Provide the (x, y) coordinate of the cell's center where the given text is located.  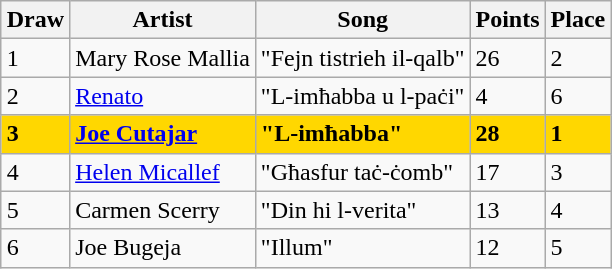
28 (508, 134)
Place (578, 20)
Mary Rose Mallia (163, 58)
Joe Cutajar (163, 134)
"L-imħabba u l-paċi" (362, 96)
Artist (163, 20)
26 (508, 58)
17 (508, 172)
13 (508, 210)
Joe Bugeja (163, 248)
Renato (163, 96)
"Fejn tistrieh il-qalb" (362, 58)
"Din hi l-verita" (362, 210)
Carmen Scerry (163, 210)
Draw (35, 20)
"L-imħabba" (362, 134)
"Illum" (362, 248)
Song (362, 20)
12 (508, 248)
Points (508, 20)
Helen Micallef (163, 172)
"Għasfur taċ-ċomb" (362, 172)
